Locate the cell with the specified text and output its [x, y] center coordinate. 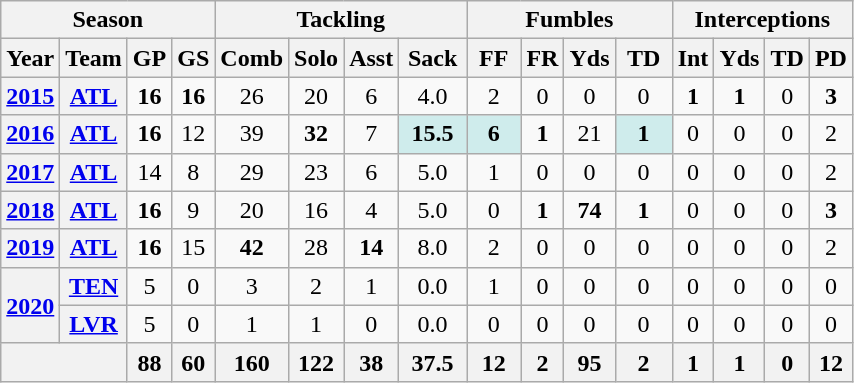
42 [252, 248]
8 [194, 172]
15.5 [433, 134]
122 [316, 362]
TEN [94, 286]
GP [149, 58]
2015 [30, 96]
Year [30, 58]
4.0 [433, 96]
Int [693, 58]
15 [194, 248]
2019 [30, 248]
FR [542, 58]
Sack [433, 58]
Tackling [341, 20]
60 [194, 362]
28 [316, 248]
Interceptions [762, 20]
21 [590, 134]
PD [830, 58]
Asst [372, 58]
88 [149, 362]
32 [316, 134]
2020 [30, 305]
2016 [30, 134]
GS [194, 58]
Solo [316, 58]
7 [372, 134]
160 [252, 362]
26 [252, 96]
4 [372, 210]
95 [590, 362]
LVR [94, 324]
39 [252, 134]
2018 [30, 210]
37.5 [433, 362]
23 [316, 172]
8.0 [433, 248]
29 [252, 172]
38 [372, 362]
74 [590, 210]
9 [194, 210]
Comb [252, 58]
Fumbles [570, 20]
FF [494, 58]
Season [108, 20]
Team [94, 58]
2017 [30, 172]
